Determine the [x, y] coordinate at the center of the cell enclosing the given text.  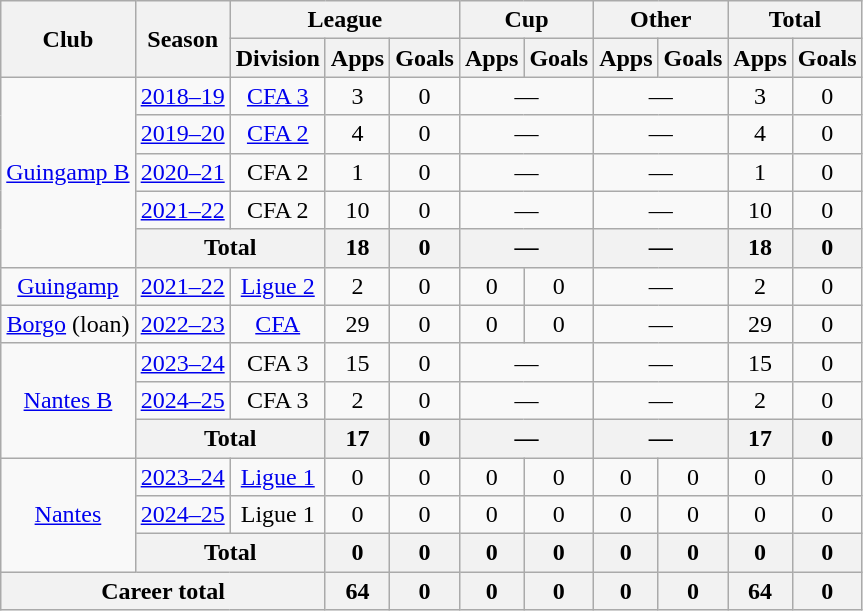
2018–19 [182, 96]
2020–21 [182, 172]
2022–23 [182, 324]
2019–20 [182, 134]
Club [68, 39]
Guingamp B [68, 172]
Nantes B [68, 400]
Nantes [68, 515]
Guingamp [68, 286]
Borgo (loan) [68, 324]
League [344, 20]
Career total [164, 591]
Other [661, 20]
Season [182, 39]
Division [278, 58]
CFA [278, 324]
Ligue 2 [278, 286]
Cup [526, 20]
